Find where the given text appears and provide that cell's center as (X, Y) coordinate. 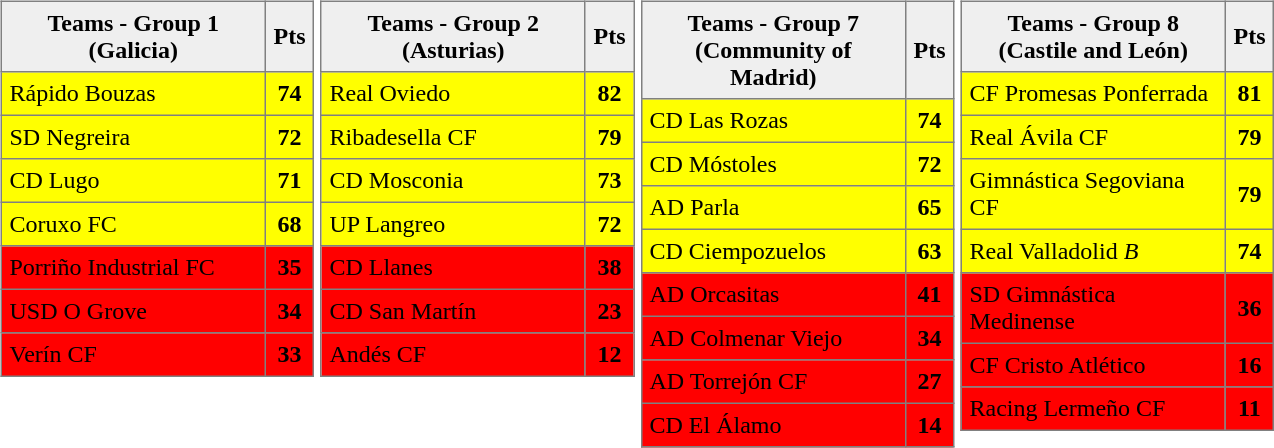
AD Torrejón CF (773, 382)
35 (289, 268)
16 (1249, 365)
73 (609, 181)
Teams - Group 1(Galicia) (133, 36)
23 (609, 311)
SD Negreira (133, 137)
11 (1249, 409)
Rápido Bouzas (133, 94)
Porriño Industrial FC (133, 268)
SD Gimnástica Medinense (1093, 308)
Teams - Group 8(Castile and León) (1093, 36)
Real Oviedo (453, 94)
Verín CF (133, 355)
CD El Álamo (773, 425)
Teams - Group 7(Community of Madrid) (773, 50)
Teams - Group 2(Asturias) (453, 36)
81 (1249, 94)
82 (609, 94)
Coruxo FC (133, 224)
CD Móstoles (773, 164)
Real Ávila CF (1093, 137)
CD Lugo (133, 181)
CD Ciempozuelos (773, 251)
41 (929, 295)
63 (929, 251)
Andés CF (453, 355)
AD Colmenar Viejo (773, 338)
33 (289, 355)
UP Langreo (453, 224)
CF Cristo Atlético (1093, 365)
AD Parla (773, 208)
USD O Grove (133, 311)
CF Promesas Ponferrada (1093, 94)
AD Orcasitas (773, 295)
CD Mosconia (453, 181)
Racing Lermeño CF (1093, 409)
36 (1249, 308)
71 (289, 181)
27 (929, 382)
CD Llanes (453, 268)
CD Las Rozas (773, 121)
38 (609, 268)
14 (929, 425)
65 (929, 208)
Gimnástica Segoviana CF (1093, 194)
12 (609, 355)
CD San Martín (453, 311)
68 (289, 224)
Real Valladolid B (1093, 251)
Ribadesella CF (453, 137)
